Scan for the cell matching the given text and deliver its (x, y) coordinate at center. 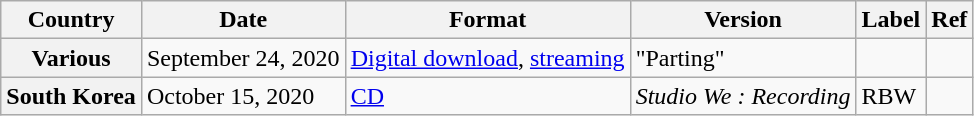
CD (488, 96)
Studio We : Recording (743, 96)
"Parting" (743, 58)
South Korea (72, 96)
Date (243, 20)
September 24, 2020 (243, 58)
Digital download, streaming (488, 58)
Various (72, 58)
Label (891, 20)
Format (488, 20)
Country (72, 20)
RBW (891, 96)
Ref (950, 20)
Version (743, 20)
October 15, 2020 (243, 96)
